Identify which cell holds the provided text, then report its (X, Y) central coordinate. 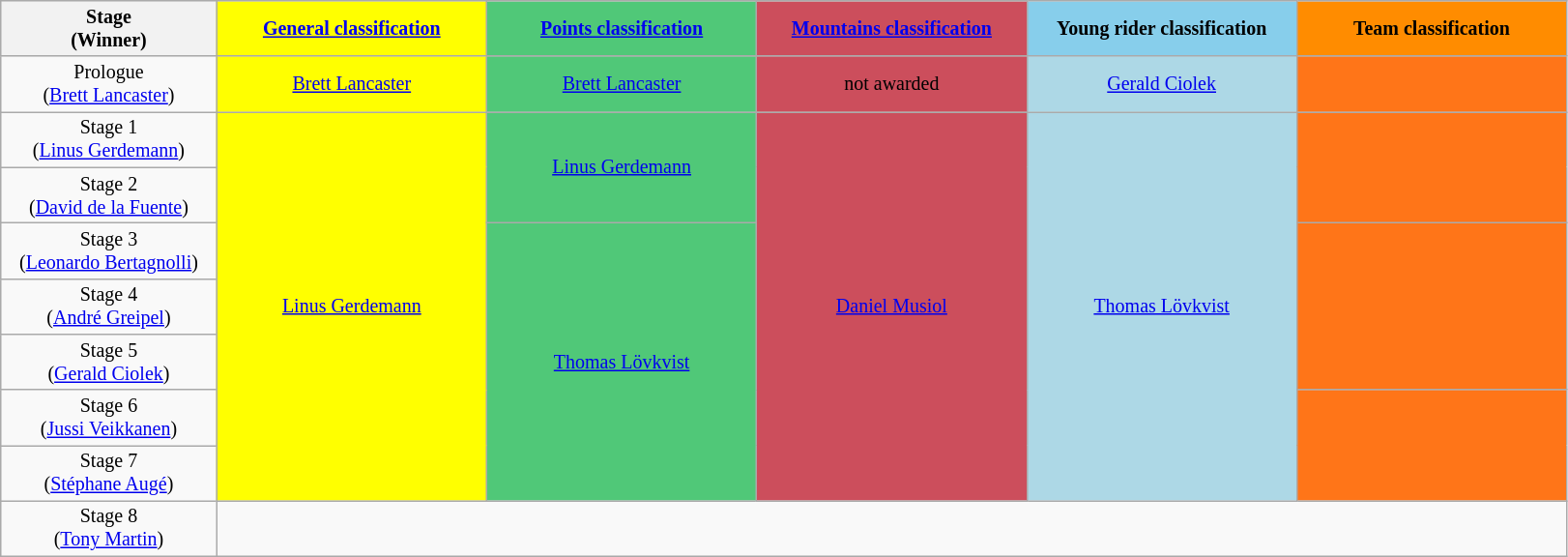
Daniel Musiol (891, 307)
General classification (352, 29)
Gerald Ciolek (1162, 85)
Points classification (621, 29)
Stage 5(Gerald Ciolek) (108, 362)
Stage 7(Stéphane Augé) (108, 474)
Stage 4(André Greipel) (108, 306)
Prologue(Brett Lancaster) (108, 85)
not awarded (891, 85)
Stage 3(Leonardo Bertagnolli) (108, 251)
Team classification (1431, 29)
Stage 8(Tony Martin) (108, 528)
Mountains classification (891, 29)
Young rider classification (1162, 29)
Stage 1(Linus Gerdemann) (108, 139)
Stage 2(David de la Fuente) (108, 195)
Stage(Winner) (108, 29)
Stage 6(Jussi Veikkanen) (108, 418)
